For the text-containing cell, return its midpoint in [x, y] coordinate format. 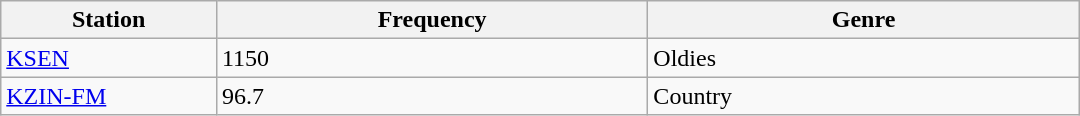
Frequency [432, 20]
KZIN-FM [109, 96]
96.7 [432, 96]
KSEN [109, 58]
Station [109, 20]
Country [864, 96]
Oldies [864, 58]
1150 [432, 58]
Genre [864, 20]
